Locate the cell with the specified text and output its [x, y] center coordinate. 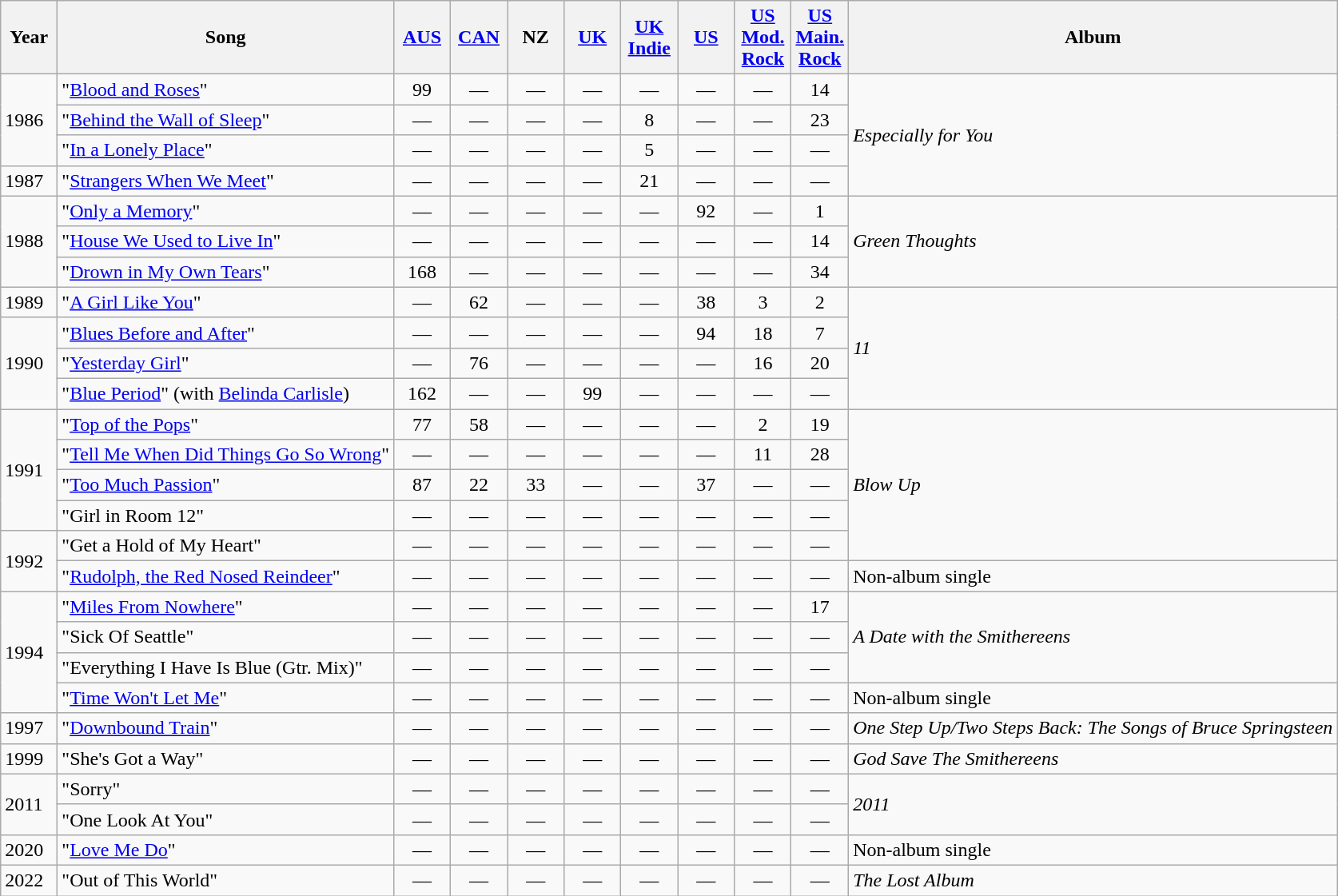
19 [820, 424]
"Top of the Pops" [225, 424]
The Lost Album [1093, 880]
"Miles From Nowhere" [225, 607]
58 [480, 424]
"Blues Before and After" [225, 333]
1990 [29, 363]
8 [649, 120]
33 [536, 485]
92 [707, 211]
"She's Got a Way" [225, 759]
5 [649, 150]
UK Indie [649, 38]
34 [820, 272]
16 [763, 363]
7 [820, 333]
"Tell Me When Did Things Go So Wrong" [225, 455]
US Mod. Rock [763, 38]
1988 [29, 241]
"Drown in My Own Tears" [225, 272]
2022 [29, 880]
22 [480, 485]
77 [422, 424]
1992 [29, 561]
Green Thoughts [1093, 241]
62 [480, 302]
1987 [29, 181]
1999 [29, 759]
1989 [29, 302]
"Sorry" [225, 789]
3 [763, 302]
18 [763, 333]
"A Girl Like You" [225, 302]
"In a Lonely Place" [225, 150]
Song [225, 38]
2020 [29, 850]
Especially for You [1093, 135]
87 [422, 485]
17 [820, 607]
"Rudolph, the Red Nosed Reindeer" [225, 576]
1991 [29, 470]
Year [29, 38]
1994 [29, 652]
94 [707, 333]
28 [820, 455]
"Girl in Room 12" [225, 516]
20 [820, 363]
162 [422, 393]
1986 [29, 120]
"Downbound Train" [225, 728]
"Sick Of Seattle" [225, 637]
23 [820, 120]
"Too Much Passion" [225, 485]
US [707, 38]
38 [707, 302]
"Everything I Have Is Blue (Gtr. Mix)" [225, 667]
US Main. Rock [820, 38]
"Get a Hold of My Heart" [225, 546]
AUS [422, 38]
"Blood and Roses" [225, 90]
A Date with the Smithereens [1093, 637]
76 [480, 363]
"Behind the Wall of Sleep" [225, 120]
"One Look At You" [225, 819]
UK [593, 38]
Album [1093, 38]
God Save The Smithereens [1093, 759]
"Love Me Do" [225, 850]
"Time Won't Let Me" [225, 698]
"Out of This World" [225, 880]
168 [422, 272]
"Blue Period" (with Belinda Carlisle) [225, 393]
NZ [536, 38]
Blow Up [1093, 485]
"House We Used to Live In" [225, 241]
"Yesterday Girl" [225, 363]
1997 [29, 728]
"Strangers When We Meet" [225, 181]
1 [820, 211]
One Step Up/Two Steps Back: The Songs of Bruce Springsteen [1093, 728]
CAN [480, 38]
21 [649, 181]
37 [707, 485]
"Only a Memory" [225, 211]
